Locate the cell with the specified text and output its (x, y) center coordinate. 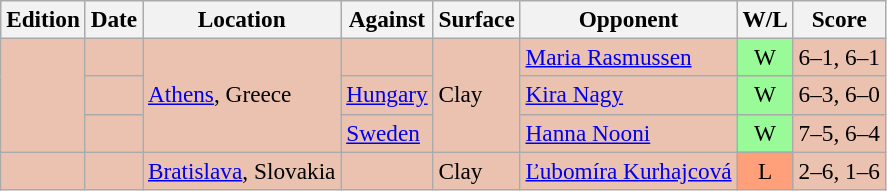
Score (839, 19)
Kira Nagy (628, 95)
6–3, 6–0 (839, 95)
Location (242, 19)
Surface (476, 19)
Athens, Greece (242, 94)
L (765, 170)
Maria Rasmussen (628, 57)
6–1, 6–1 (839, 57)
Sweden (387, 133)
Bratislava, Slovakia (242, 170)
2–6, 1–6 (839, 170)
Opponent (628, 19)
Ľubomíra Kurhajcová (628, 170)
7–5, 6–4 (839, 133)
Date (114, 19)
W/L (765, 19)
Hungary (387, 95)
Edition (44, 19)
Hanna Nooni (628, 133)
Against (387, 19)
